Pinpoint the cell where the given text exists, returning its (X, Y) midpoint coordinate. 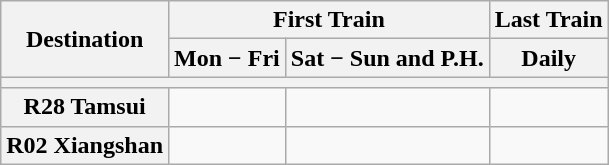
Sat − Sun and P.H. (387, 58)
Mon − Fri (228, 58)
R02 Xiangshan (85, 145)
Daily (548, 58)
R28 Tamsui (85, 107)
Last Train (548, 20)
Destination (85, 39)
First Train (330, 20)
